Determine the (x, y) coordinate at the center of the cell enclosing the given text.  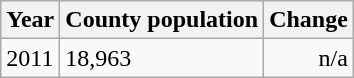
Year (30, 20)
n/a (309, 58)
Change (309, 20)
2011 (30, 58)
County population (162, 20)
18,963 (162, 58)
